Search for the cell housing the specified text and yield its [x, y] center coordinate. 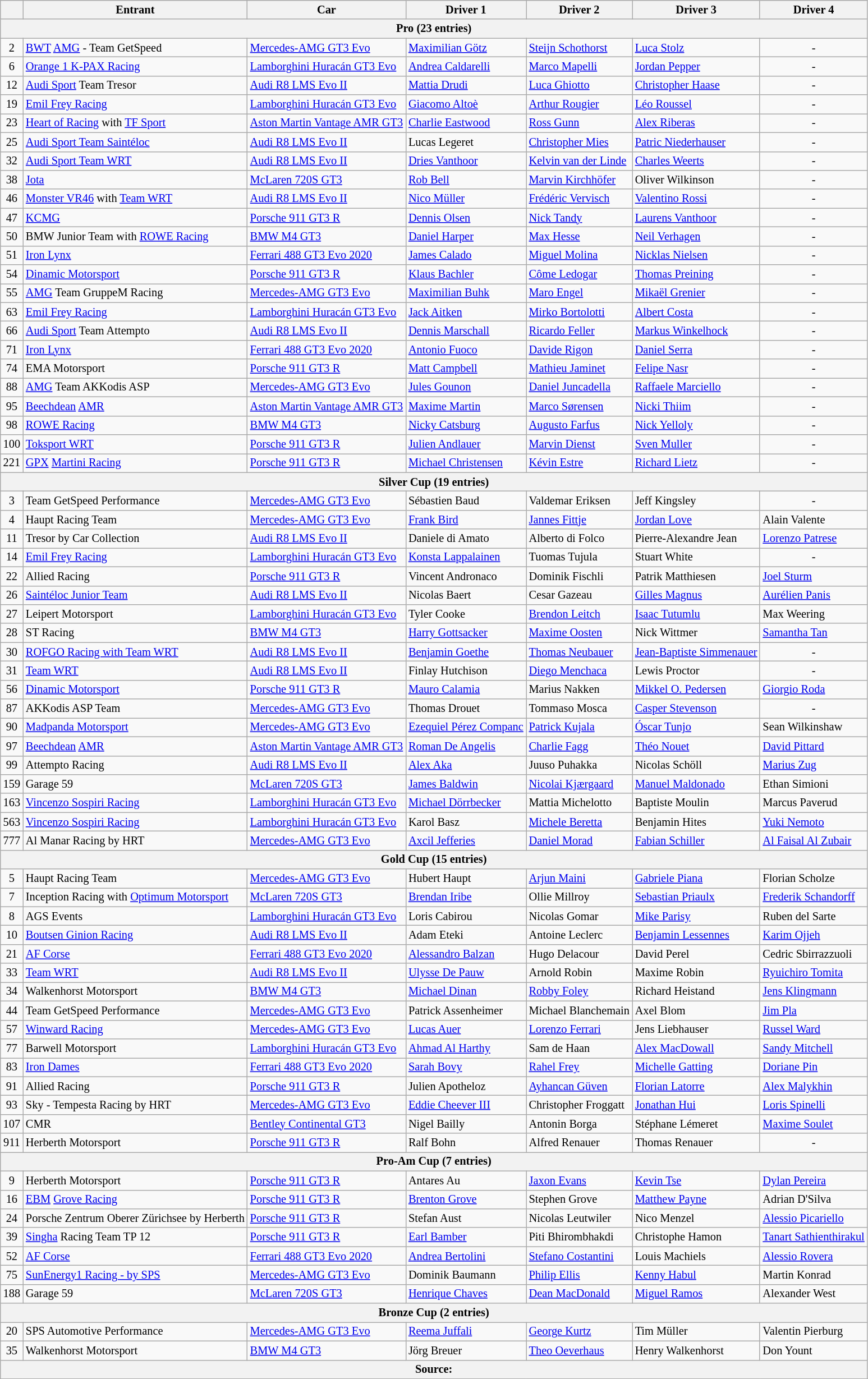
Mikkel O. Pedersen [696, 689]
56 [12, 689]
ROFGO Racing with Team WRT [135, 652]
Nicolas Leutwiler [579, 1218]
Rahel Frey [579, 1067]
Miguel Ramos [696, 1294]
87 [12, 709]
Pro (23 entries) [434, 29]
Nicky Catsburg [466, 425]
Arthur Rougier [579, 104]
Martin Konrad [814, 1275]
46 [12, 199]
5 [12, 879]
Nico Menzel [696, 1218]
Lorenzo Ferrari [579, 1029]
Cedric Sbirrazzuoli [814, 954]
Ralf Bohn [466, 1143]
Nick Yelloly [696, 425]
90 [12, 727]
Sarah Bovy [466, 1067]
Sean Wilkinshaw [814, 727]
Casper Stevenson [696, 709]
Christopher Haase [696, 85]
Stuart White [696, 557]
Ahmad Al Harthy [466, 1048]
Max Hesse [579, 236]
Yuki Nemoto [814, 822]
Mattia Michelotto [579, 803]
Brenton Grove [466, 1199]
Dennis Olsen [466, 218]
Axcil Jefferies [466, 840]
Mathieu Jaminet [579, 369]
Markus Winkelhock [696, 330]
7 [12, 897]
95 [12, 406]
Benjamin Lessennes [696, 935]
44 [12, 1010]
Sky - Tempesta Racing by HRT [135, 1105]
Antonio Fuoco [466, 350]
Luca Stolz [696, 48]
51 [12, 255]
Florian Scholze [814, 879]
21 [12, 954]
Patrick Assenheimer [466, 1010]
27 [12, 614]
Brendon Leitch [579, 614]
Thomas Renauer [696, 1143]
Daniel Morad [579, 840]
Dominik Fischli [579, 576]
Ricardo Feller [579, 330]
Arnold Robin [579, 973]
Bronze Cup (2 entries) [434, 1313]
Hugo Delacour [579, 954]
Thomas Neubauer [579, 652]
31 [12, 670]
Miguel Molina [579, 255]
Christopher Froggatt [579, 1105]
Tommaso Mosca [579, 709]
Maxime Martin [466, 406]
Maro Engel [579, 293]
Brendan Iribe [466, 897]
Lucas Legeret [466, 142]
Raffaele Marciello [696, 387]
Monster VR46 with Team WRT [135, 199]
Théo Nouet [696, 746]
Audi Sport Team Attempto [135, 330]
Jonathan Hui [696, 1105]
Oliver Wilkinson [696, 180]
Singha Racing Team TP 12 [135, 1237]
Lorenzo Patrese [814, 539]
4 [12, 520]
Alessandro Balzan [466, 954]
James Baldwin [466, 784]
Leipert Motorsport [135, 614]
Antares Au [466, 1180]
Nicolai Kjærgaard [579, 784]
SunEnergy1 Racing - by SPS [135, 1275]
Samantha Tan [814, 633]
107 [12, 1124]
Joel Sturm [814, 576]
Tresor by Car Collection [135, 539]
22 [12, 576]
Kevin Tse [696, 1180]
52 [12, 1256]
Vincent Andronaco [466, 576]
GPX Martini Racing [135, 463]
Klaus Bachler [466, 274]
19 [12, 104]
Maximilian Buhk [466, 293]
Florian Latorre [696, 1086]
Manuel Maldonado [696, 784]
38 [12, 180]
39 [12, 1237]
Ruben del Sarte [814, 916]
Roman De Angelis [466, 746]
AKKodis ASP Team [135, 709]
Dylan Pereira [814, 1180]
David Pittard [814, 746]
Car [327, 10]
Jörg Breuer [466, 1350]
221 [12, 463]
Christopher Mies [579, 142]
Sebastian Priaulx [696, 897]
3 [12, 500]
911 [12, 1143]
Nicklas Nielsen [696, 255]
Daniel Juncadella [579, 387]
100 [12, 444]
Marco Mapelli [579, 66]
10 [12, 935]
Earl Bamber [466, 1237]
Silver Cup (19 entries) [434, 482]
Nicolas Gomar [579, 916]
159 [12, 784]
Michael Dörrbecker [466, 803]
Source: [434, 1369]
Charles Weerts [696, 161]
Fabian Schiller [696, 840]
71 [12, 350]
Nick Wittmer [696, 633]
Julien Andlauer [466, 444]
57 [12, 1029]
Jeff Kingsley [696, 500]
James Calado [466, 255]
Kenny Habul [696, 1275]
Matthew Payne [696, 1199]
Louis Machiels [696, 1256]
Dries Vanthoor [466, 161]
55 [12, 293]
Mattia Drudi [466, 85]
188 [12, 1294]
BMW Junior Team with ROWE Racing [135, 236]
Bentley Continental GT3 [327, 1124]
Maxime Oosten [579, 633]
ST Racing [135, 633]
Loris Spinelli [814, 1105]
Kévin Estre [579, 463]
Jens Liebhauser [696, 1029]
Tanart Sathienthirakul [814, 1237]
Driver 3 [696, 10]
Madpanda Motorsport [135, 727]
Laurens Vanthoor [696, 218]
Marvin Dienst [579, 444]
Albert Costa [696, 312]
Ryuichiro Tomita [814, 973]
AGS Events [135, 916]
Mikaël Grenier [696, 293]
Valdemar Eriksen [579, 500]
Mirko Bortolotti [579, 312]
Juuso Puhakka [579, 765]
Richard Heistand [696, 991]
Richard Lietz [696, 463]
Michelle Gatting [696, 1067]
777 [12, 840]
Charlie Eastwood [466, 123]
SPS Automotive Performance [135, 1331]
35 [12, 1350]
97 [12, 746]
25 [12, 142]
Karim Ojjeh [814, 935]
Ulysse De Pauw [466, 973]
Aurélien Panis [814, 595]
Antoine Leclerc [579, 935]
Driver 2 [579, 10]
Gabriele Piana [696, 879]
Robby Foley [579, 991]
Jordan Pepper [696, 66]
66 [12, 330]
Matt Campbell [466, 369]
Andrea Caldarelli [466, 66]
Andrea Bertolini [466, 1256]
83 [12, 1067]
Patrick Kujala [579, 727]
63 [12, 312]
88 [12, 387]
33 [12, 973]
Loris Cabirou [466, 916]
Alex Malykhin [814, 1086]
Adrian D'Silva [814, 1199]
Finlay Hutchison [466, 670]
KCMG [135, 218]
Theo Oeverhaus [579, 1350]
Stefan Aust [466, 1218]
Alain Valente [814, 520]
Max Weering [814, 614]
Driver 1 [466, 10]
Benjamin Hites [696, 822]
Sébastien Baud [466, 500]
28 [12, 633]
Jim Pla [814, 1010]
Maxime Soulet [814, 1124]
Neil Verhagen [696, 236]
Mauro Calamia [466, 689]
Augusto Farfus [579, 425]
93 [12, 1105]
Russel Ward [814, 1029]
6 [12, 66]
Barwell Motorsport [135, 1048]
Heart of Racing with TF Sport [135, 123]
Óscar Tunjo [696, 727]
Philip Ellis [579, 1275]
Nicki Thiim [696, 406]
Patric Niederhauser [696, 142]
32 [12, 161]
Ollie Millroy [579, 897]
Dominik Baumann [466, 1275]
Ethan Simioni [814, 784]
2 [12, 48]
75 [12, 1275]
24 [12, 1218]
Henry Walkenhorst [696, 1350]
Lewis Proctor [696, 670]
Michael Christensen [466, 463]
Jaxon Evans [579, 1180]
16 [12, 1199]
Michael Blanchemain [579, 1010]
Don Yount [814, 1350]
Baptiste Moulin [696, 803]
Nigel Bailly [466, 1124]
Ayhancan Güven [579, 1086]
Winward Racing [135, 1029]
50 [12, 236]
AMG Team GruppeM Racing [135, 293]
Jules Gounon [466, 387]
Marvin Kirchhöfer [579, 180]
Frederik Schandorff [814, 897]
Reema Juffali [466, 1331]
Valentin Pierburg [814, 1331]
Marius Zug [814, 765]
Daniele di Amato [466, 539]
Ross Gunn [579, 123]
Gilles Magnus [696, 595]
Felipe Nasr [696, 369]
Charlie Fagg [579, 746]
Driver 4 [814, 10]
Antonin Borga [579, 1124]
Mike Parisy [696, 916]
34 [12, 991]
Cesar Gazeau [579, 595]
Marco Sørensen [579, 406]
Audi Sport Team Saintéloc [135, 142]
Gold Cup (15 entries) [434, 859]
54 [12, 274]
Maximilian Götz [466, 48]
Iron Dames [135, 1067]
Julien Apotheloz [466, 1086]
Sam de Haan [579, 1048]
163 [12, 803]
11 [12, 539]
Eddie Cheever III [466, 1105]
99 [12, 765]
Michael Dinan [466, 991]
Jean-Baptiste Simmenauer [696, 652]
563 [12, 822]
Marius Nakken [579, 689]
ROWE Racing [135, 425]
9 [12, 1180]
Daniel Harper [466, 236]
Tyler Cooke [466, 614]
Alessio Picariello [814, 1218]
Nico Müller [466, 199]
Entrant [135, 10]
30 [12, 652]
Pro-Am Cup (7 entries) [434, 1161]
12 [12, 85]
Nicolas Baert [466, 595]
Patrik Matthiesen [696, 576]
Karol Basz [466, 822]
Dean MacDonald [579, 1294]
Sandy Mitchell [814, 1048]
Piti Bhirombhakdi [579, 1237]
47 [12, 218]
Côme Ledogar [579, 274]
Dennis Marschall [466, 330]
Jannes Fittje [579, 520]
George Kurtz [579, 1331]
Lucas Auer [466, 1029]
Alex MacDowall [696, 1048]
CMR [135, 1124]
Audi Sport Team WRT [135, 161]
Henrique Chaves [466, 1294]
Frédéric Vervisch [579, 199]
98 [12, 425]
Frank Bird [466, 520]
Audi Sport Team Tresor [135, 85]
Orange 1 K-PAX Racing [135, 66]
Alfred Renauer [579, 1143]
Al Faisal Al Zubair [814, 840]
Saintéloc Junior Team [135, 595]
Jack Aitken [466, 312]
Christophe Hamon [696, 1237]
Stefano Costantini [579, 1256]
Thomas Drouet [466, 709]
Doriane Pin [814, 1067]
Jens Klingmann [814, 991]
Nick Tandy [579, 218]
EBM Grove Racing [135, 1199]
Porsche Zentrum Oberer Zürichsee by Herberth [135, 1218]
Léo Roussel [696, 104]
Alex Aka [466, 765]
Toksport WRT [135, 444]
Daniel Serra [696, 350]
Steijn Schothorst [579, 48]
Isaac Tutumlu [696, 614]
Marcus Paverud [814, 803]
Diego Menchaca [579, 670]
David Perel [696, 954]
Giacomo Altoè [466, 104]
AMG Team AKKodis ASP [135, 387]
Luca Ghiotto [579, 85]
Sven Muller [696, 444]
Benjamin Goethe [466, 652]
Al Manar Racing by HRT [135, 840]
Maxime Robin [696, 973]
Attempto Racing [135, 765]
Kelvin van der Linde [579, 161]
20 [12, 1331]
Giorgio Roda [814, 689]
Michele Beretta [579, 822]
Hubert Haupt [466, 879]
Stephen Grove [579, 1199]
Jordan Love [696, 520]
Tim Müller [696, 1331]
Alex Riberas [696, 123]
Stéphane Lémeret [696, 1124]
74 [12, 369]
Harry Gottsacker [466, 633]
BWT AMG - Team GetSpeed [135, 48]
77 [12, 1048]
Konsta Lappalainen [466, 557]
Alessio Rovera [814, 1256]
Valentino Rossi [696, 199]
Pierre-Alexandre Jean [696, 539]
Axel Blom [696, 1010]
Adam Eteki [466, 935]
26 [12, 595]
Thomas Preining [696, 274]
23 [12, 123]
Davide Rigon [579, 350]
91 [12, 1086]
Jota [135, 180]
8 [12, 916]
Inception Racing with Optimum Motorsport [135, 897]
14 [12, 557]
EMA Motorsport [135, 369]
Alexander West [814, 1294]
Ezequiel Pérez Companc [466, 727]
Boutsen Ginion Racing [135, 935]
Tuomas Tujula [579, 557]
Rob Bell [466, 180]
Nicolas Schöll [696, 765]
Alberto di Folco [579, 539]
Arjun Maini [579, 879]
